For the text-containing cell, return its midpoint in (x, y) coordinate format. 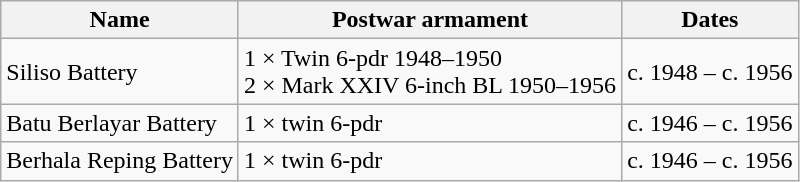
Name (120, 20)
Siliso Battery (120, 72)
1 × Twin 6-pdr 1948–19502 × Mark XXIV 6-inch BL 1950–1956 (430, 72)
Dates (710, 20)
Postwar armament (430, 20)
Batu Berlayar Battery (120, 123)
Berhala Reping Battery (120, 161)
c. 1948 – c. 1956 (710, 72)
